Determine the [x, y] coordinate at the center of the cell enclosing the given text.  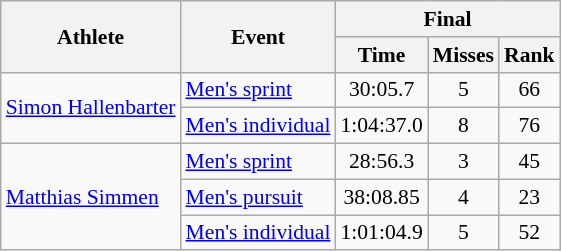
Matthias Simmen [91, 198]
Rank [530, 55]
Athlete [91, 36]
Event [258, 36]
Men's pursuit [258, 197]
Simon Hallenbarter [91, 108]
76 [530, 126]
Final [447, 19]
66 [530, 90]
52 [530, 233]
45 [530, 162]
28:56.3 [381, 162]
38:08.85 [381, 197]
23 [530, 197]
Misses [464, 55]
3 [464, 162]
4 [464, 197]
1:04:37.0 [381, 126]
1:01:04.9 [381, 233]
8 [464, 126]
30:05.7 [381, 90]
Time [381, 55]
